From the cell containing the given text, extract its center point as [X, Y] coordinate. 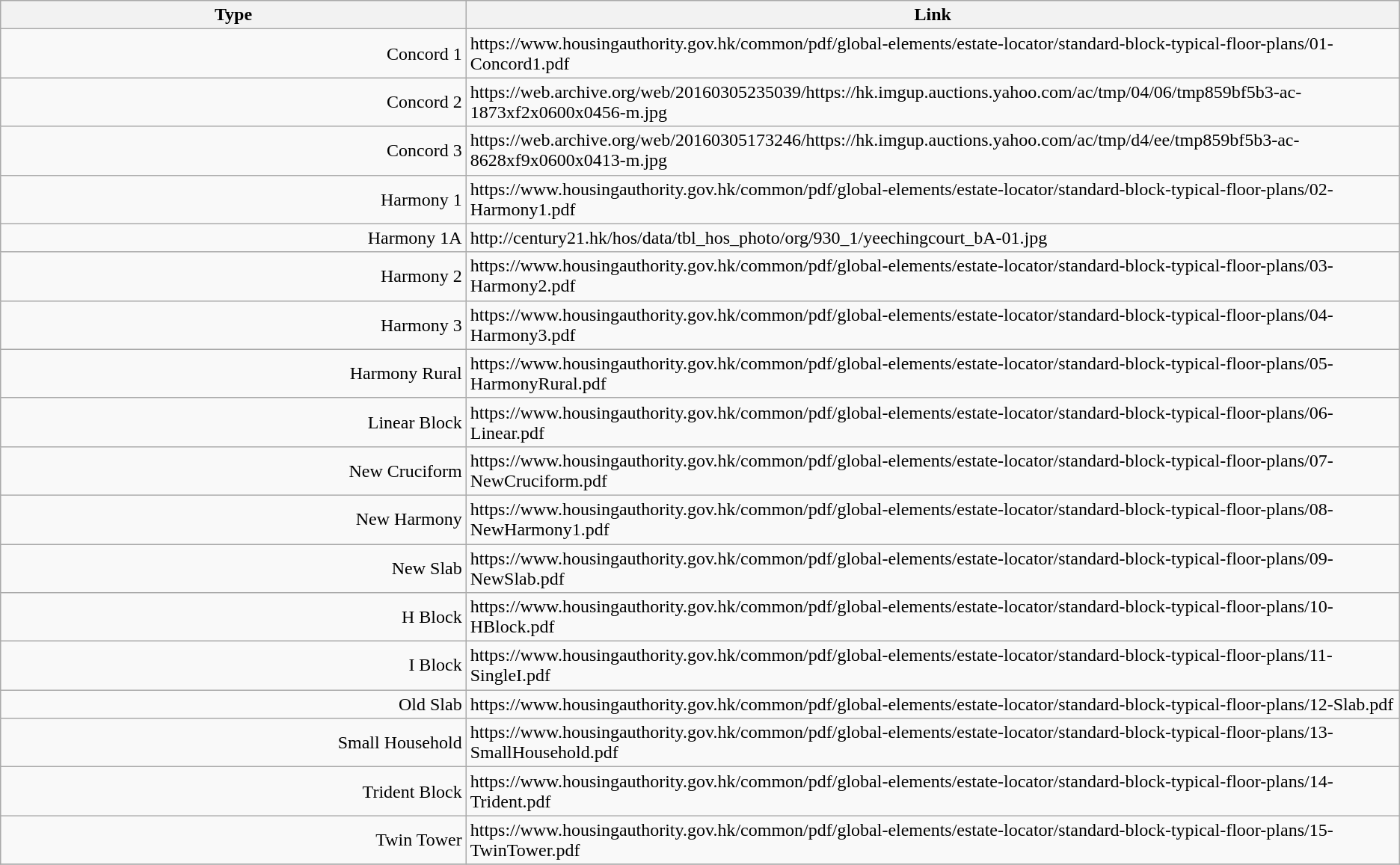
https://www.housingauthority.gov.hk/common/pdf/global-elements/estate-locator/standard-block-typical-floor-plans/14-Trident.pdf [933, 791]
https://www.housingauthority.gov.hk/common/pdf/global-elements/estate-locator/standard-block-typical-floor-plans/02-Harmony1.pdf [933, 199]
https://www.housingauthority.gov.hk/common/pdf/global-elements/estate-locator/standard-block-typical-floor-plans/10-HBlock.pdf [933, 618]
https://web.archive.org/web/20160305173246/https://hk.imgup.auctions.yahoo.com/ac/tmp/d4/ee/tmp859bf5b3-ac-8628xf9x0600x0413-m.jpg [933, 151]
New Harmony [233, 519]
Concord 3 [233, 151]
Type [233, 15]
Concord 2 [233, 102]
https://www.housingauthority.gov.hk/common/pdf/global-elements/estate-locator/standard-block-typical-floor-plans/09-NewSlab.pdf [933, 568]
New Slab [233, 568]
https://www.housingauthority.gov.hk/common/pdf/global-elements/estate-locator/standard-block-typical-floor-plans/05-HarmonyRural.pdf [933, 374]
Link [933, 15]
https://www.housingauthority.gov.hk/common/pdf/global-elements/estate-locator/standard-block-typical-floor-plans/07-NewCruciform.pdf [933, 471]
http://century21.hk/hos/data/tbl_hos_photo/org/930_1/yeechingcourt_bA-01.jpg [933, 238]
Harmony 2 [233, 277]
Small Household [233, 743]
Trident Block [233, 791]
I Block [233, 665]
Harmony 3 [233, 324]
Concord 1 [233, 54]
https://www.housingauthority.gov.hk/common/pdf/global-elements/estate-locator/standard-block-typical-floor-plans/11-SingleI.pdf [933, 665]
https://www.housingauthority.gov.hk/common/pdf/global-elements/estate-locator/standard-block-typical-floor-plans/12-Slab.pdf [933, 704]
https://web.archive.org/web/20160305235039/https://hk.imgup.auctions.yahoo.com/ac/tmp/04/06/tmp859bf5b3-ac-1873xf2x0600x0456-m.jpg [933, 102]
https://www.housingauthority.gov.hk/common/pdf/global-elements/estate-locator/standard-block-typical-floor-plans/01-Concord1.pdf [933, 54]
https://www.housingauthority.gov.hk/common/pdf/global-elements/estate-locator/standard-block-typical-floor-plans/13-SmallHousehold.pdf [933, 743]
https://www.housingauthority.gov.hk/common/pdf/global-elements/estate-locator/standard-block-typical-floor-plans/06-Linear.pdf [933, 422]
Twin Tower [233, 840]
H Block [233, 618]
Harmony 1A [233, 238]
https://www.housingauthority.gov.hk/common/pdf/global-elements/estate-locator/standard-block-typical-floor-plans/03-Harmony2.pdf [933, 277]
Linear Block [233, 422]
https://www.housingauthority.gov.hk/common/pdf/global-elements/estate-locator/standard-block-typical-floor-plans/15-TwinTower.pdf [933, 840]
https://www.housingauthority.gov.hk/common/pdf/global-elements/estate-locator/standard-block-typical-floor-plans/04-Harmony3.pdf [933, 324]
Harmony Rural [233, 374]
https://www.housingauthority.gov.hk/common/pdf/global-elements/estate-locator/standard-block-typical-floor-plans/08-NewHarmony1.pdf [933, 519]
Old Slab [233, 704]
New Cruciform [233, 471]
Harmony 1 [233, 199]
